Locate the cell with the specified text and output its (x, y) center coordinate. 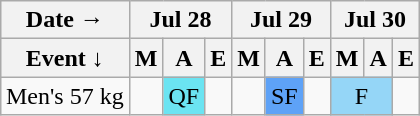
Date → (64, 20)
SF (284, 96)
QF (184, 96)
Jul 28 (180, 20)
Event ↓ (64, 58)
Jul 30 (374, 20)
Men's 57 kg (64, 96)
F (361, 96)
Jul 29 (282, 20)
